Search for the cell housing the specified text and yield its [X, Y] center coordinate. 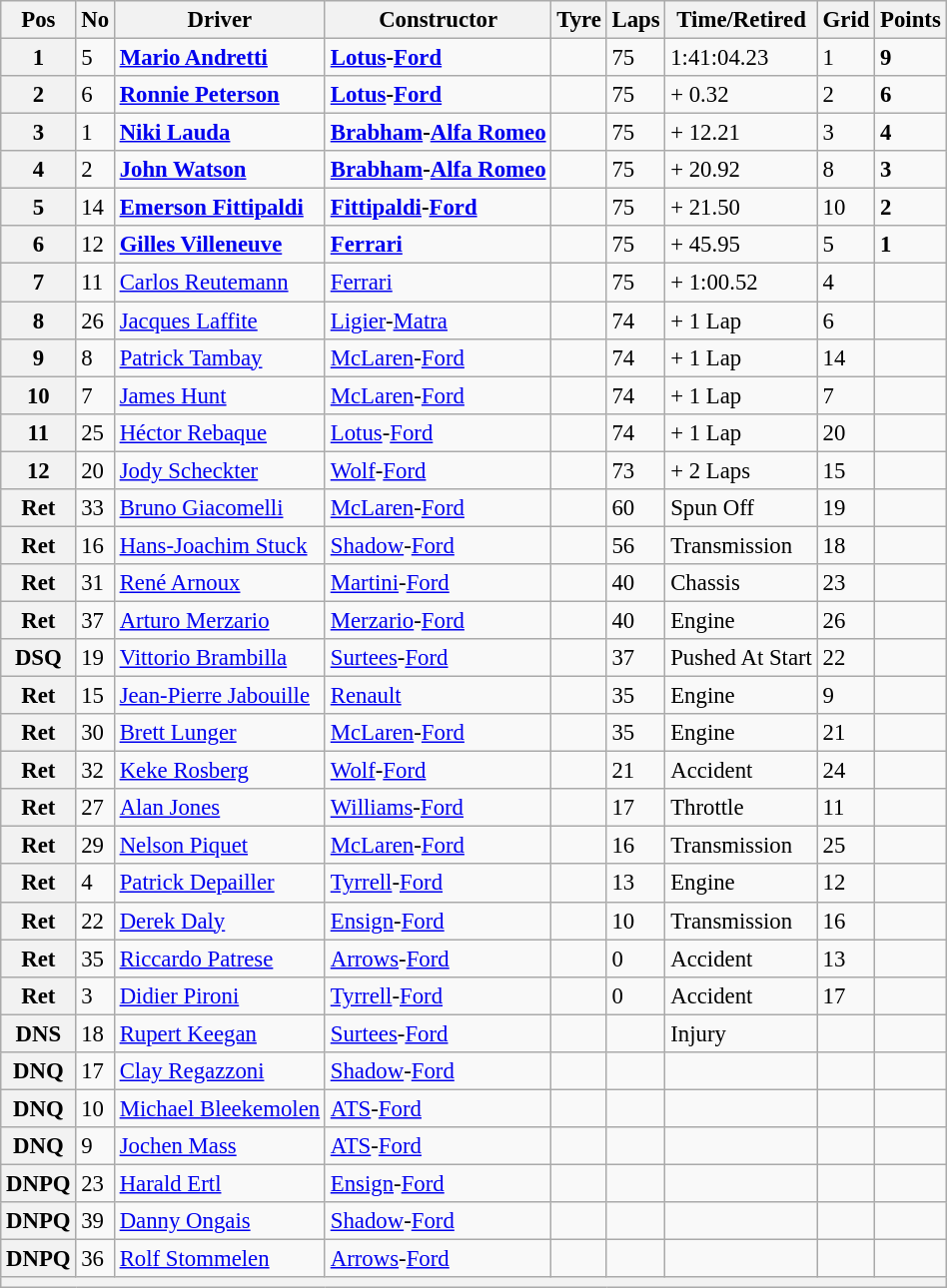
Tyre [579, 20]
Williams-Ford [438, 808]
Brett Lunger [220, 733]
+ 2 Laps [741, 470]
Merzario-Ford [438, 620]
+ 20.92 [741, 170]
Constructor [438, 20]
Harald Ertl [220, 1183]
+ 45.95 [741, 245]
30 [95, 733]
Héctor Rebaque [220, 432]
Jody Scheckter [220, 470]
Renault [438, 696]
Grid [845, 20]
29 [95, 846]
Jochen Mass [220, 1146]
Laps [635, 20]
Driver [220, 20]
Pos [38, 20]
56 [635, 545]
Fittipaldi-Ford [438, 208]
60 [635, 508]
René Arnoux [220, 583]
Martini-Ford [438, 583]
+ 1:00.52 [741, 283]
Derek Daly [220, 921]
No [95, 20]
Ronnie Peterson [220, 95]
Spun Off [741, 508]
Danny Ongais [220, 1221]
Pushed At Start [741, 658]
Rupert Keegan [220, 1033]
31 [95, 583]
33 [95, 508]
Emerson Fittipaldi [220, 208]
Patrick Tambay [220, 357]
Hans-Joachim Stuck [220, 545]
73 [635, 470]
+ 12.21 [741, 133]
Points [911, 20]
Keke Rosberg [220, 771]
Didier Pironi [220, 995]
Mario Andretti [220, 58]
24 [845, 771]
Nelson Piquet [220, 846]
1:41:04.23 [741, 58]
Jean-Pierre Jabouille [220, 696]
Time/Retired [741, 20]
James Hunt [220, 395]
Patrick Depailler [220, 884]
Ligier-Matra [438, 321]
Niki Lauda [220, 133]
27 [95, 808]
Vittorio Brambilla [220, 658]
Gilles Villeneuve [220, 245]
Rolf Stommelen [220, 1259]
Arturo Merzario [220, 620]
Carlos Reutemann [220, 283]
Bruno Giacomelli [220, 508]
39 [95, 1221]
Jacques Laffite [220, 321]
Throttle [741, 808]
32 [95, 771]
Alan Jones [220, 808]
+ 0.32 [741, 95]
Injury [741, 1033]
36 [95, 1259]
John Watson [220, 170]
Riccardo Patrese [220, 959]
DNS [38, 1033]
+ 21.50 [741, 208]
Clay Regazzoni [220, 1071]
DSQ [38, 658]
Michael Bleekemolen [220, 1108]
Chassis [741, 583]
